Detect which cell encompasses the target text, then output its (X, Y) center coordinate. 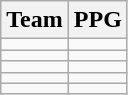
PPG (98, 20)
Team (35, 20)
